Scan for the cell matching the given text and deliver its [x, y] coordinate at center. 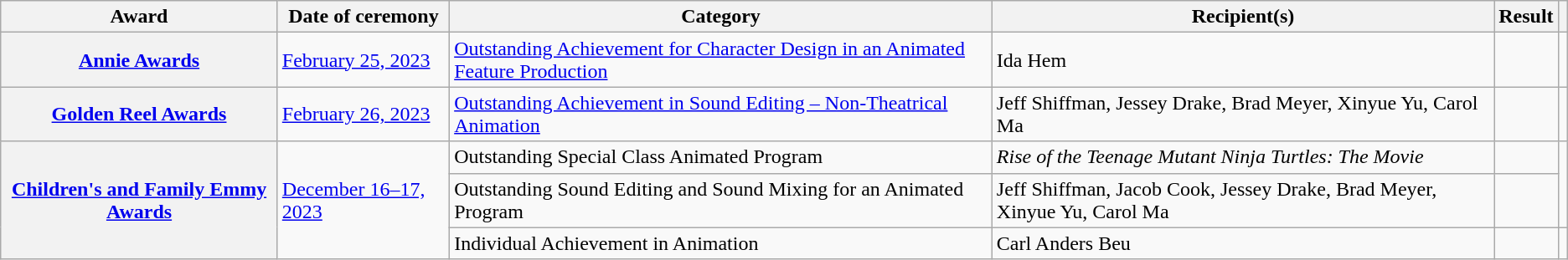
Recipient(s) [1243, 17]
Result [1526, 17]
Jeff Shiffman, Jessey Drake, Brad Meyer, Xinyue Yu, Carol Ma [1243, 114]
Ida Hem [1243, 60]
Outstanding Special Class Animated Program [721, 157]
Annie Awards [139, 60]
Outstanding Achievement in Sound Editing – Non-Theatrical Animation [721, 114]
February 25, 2023 [364, 60]
December 16–17, 2023 [364, 201]
Outstanding Sound Editing and Sound Mixing for an Animated Program [721, 201]
Golden Reel Awards [139, 114]
Jeff Shiffman, Jacob Cook, Jessey Drake, Brad Meyer, Xinyue Yu, Carol Ma [1243, 201]
Award [139, 17]
Individual Achievement in Animation [721, 243]
Rise of the Teenage Mutant Ninja Turtles: The Movie [1243, 157]
Children's and Family Emmy Awards [139, 201]
Category [721, 17]
Carl Anders Beu [1243, 243]
Date of ceremony [364, 17]
February 26, 2023 [364, 114]
Outstanding Achievement for Character Design in an Animated Feature Production [721, 60]
